From the cell containing the given text, extract its center point as [X, Y] coordinate. 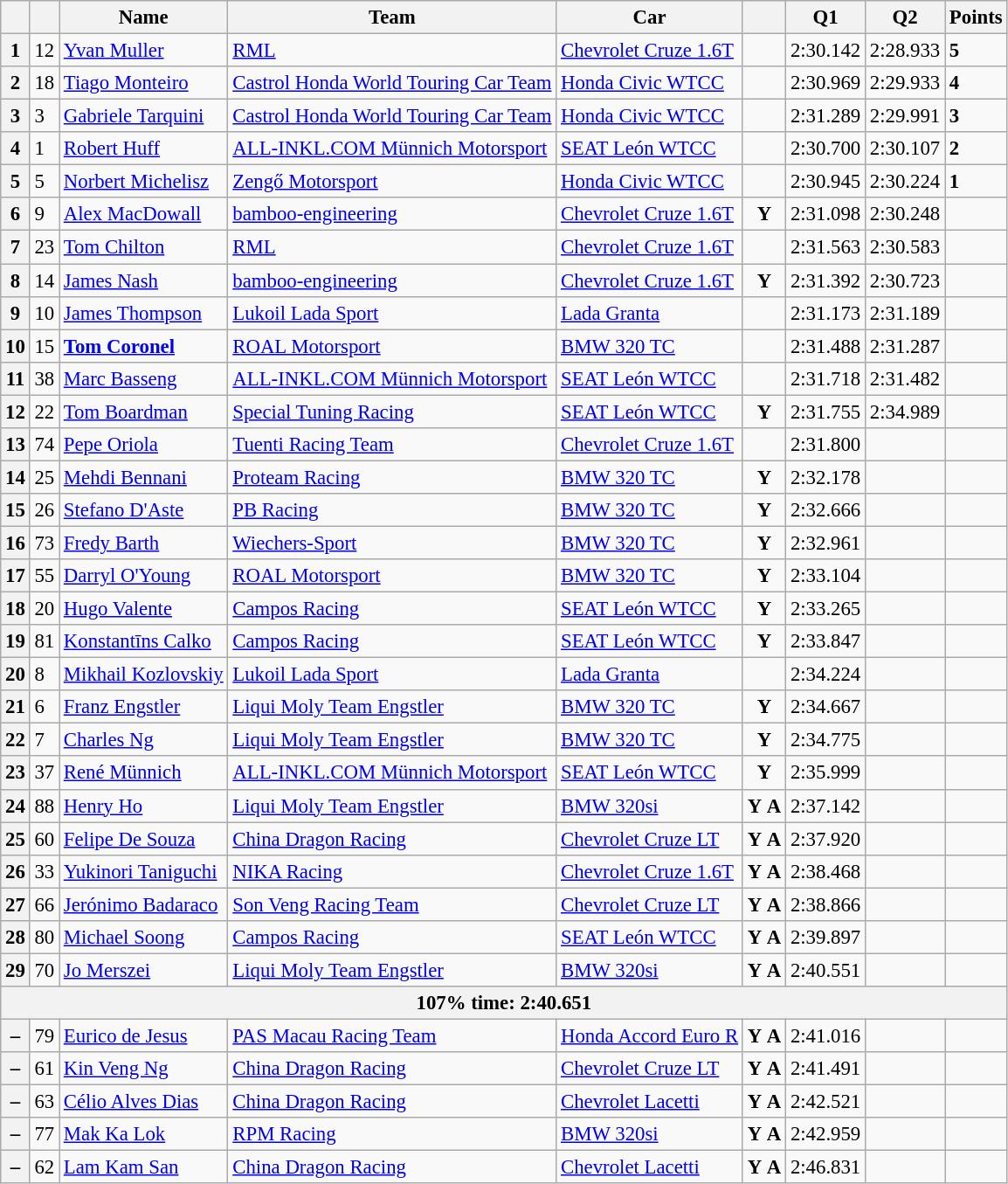
Mehdi Bennani [143, 477]
Q1 [826, 17]
80 [44, 938]
2:38.866 [826, 904]
Robert Huff [143, 149]
2:31.718 [826, 378]
Pepe Oriola [143, 445]
Darryl O'Young [143, 576]
Tom Coronel [143, 346]
Zengő Motorsport [392, 182]
2:31.563 [826, 247]
2:31.287 [905, 346]
Tom Boardman [143, 412]
Q2 [905, 17]
2:31.392 [826, 280]
Name [143, 17]
2:31.488 [826, 346]
66 [44, 904]
Yvan Muller [143, 51]
81 [44, 641]
2:29.991 [905, 116]
Mak Ka Lok [143, 1134]
79 [44, 1035]
2:31.800 [826, 445]
Yukinori Taniguchi [143, 871]
Norbert Michelisz [143, 182]
62 [44, 1167]
2:32.961 [826, 543]
Stefano D'Aste [143, 510]
Son Veng Racing Team [392, 904]
Marc Basseng [143, 378]
Tom Chilton [143, 247]
2:32.178 [826, 477]
PB Racing [392, 510]
Proteam Racing [392, 477]
24 [16, 806]
13 [16, 445]
2:40.551 [826, 970]
2:42.959 [826, 1134]
2:30.107 [905, 149]
Franz Engstler [143, 707]
Eurico de Jesus [143, 1035]
2:31.098 [826, 214]
29 [16, 970]
Fredy Barth [143, 543]
37 [44, 773]
2:28.933 [905, 51]
Car [650, 17]
Célio Alves Dias [143, 1102]
2:41.016 [826, 1035]
2:33.265 [826, 609]
2:39.897 [826, 938]
2:30.248 [905, 214]
63 [44, 1102]
Jo Merszei [143, 970]
Alex MacDowall [143, 214]
Gabriele Tarquini [143, 116]
28 [16, 938]
2:30.700 [826, 149]
PAS Macau Racing Team [392, 1035]
70 [44, 970]
74 [44, 445]
17 [16, 576]
2:37.920 [826, 839]
Charles Ng [143, 740]
2:31.189 [905, 313]
2:46.831 [826, 1167]
73 [44, 543]
27 [16, 904]
2:31.482 [905, 378]
2:34.775 [826, 740]
2:34.989 [905, 412]
2:38.468 [826, 871]
2:30.945 [826, 182]
2:30.224 [905, 182]
Kin Veng Ng [143, 1069]
2:34.224 [826, 675]
61 [44, 1069]
René Münnich [143, 773]
77 [44, 1134]
Michael Soong [143, 938]
2:30.969 [826, 83]
2:37.142 [826, 806]
16 [16, 543]
2:30.583 [905, 247]
60 [44, 839]
Wiechers-Sport [392, 543]
2:31.755 [826, 412]
2:32.666 [826, 510]
Konstantīns Calko [143, 641]
2:41.491 [826, 1069]
Honda Accord Euro R [650, 1035]
James Nash [143, 280]
Hugo Valente [143, 609]
2:30.723 [905, 280]
19 [16, 641]
Tiago Monteiro [143, 83]
Mikhail Kozlovskiy [143, 675]
38 [44, 378]
RPM Racing [392, 1134]
2:30.142 [826, 51]
Henry Ho [143, 806]
Special Tuning Racing [392, 412]
Tuenti Racing Team [392, 445]
2:42.521 [826, 1102]
Felipe De Souza [143, 839]
2:33.104 [826, 576]
NIKA Racing [392, 871]
2:34.667 [826, 707]
James Thompson [143, 313]
2:35.999 [826, 773]
Team [392, 17]
33 [44, 871]
107% time: 2:40.651 [504, 1003]
88 [44, 806]
2:29.933 [905, 83]
2:31.289 [826, 116]
11 [16, 378]
21 [16, 707]
2:33.847 [826, 641]
2:31.173 [826, 313]
55 [44, 576]
Jerónimo Badaraco [143, 904]
Points [977, 17]
Lam Kam San [143, 1167]
